Pinpoint the cell where the given text exists, returning its [x, y] midpoint coordinate. 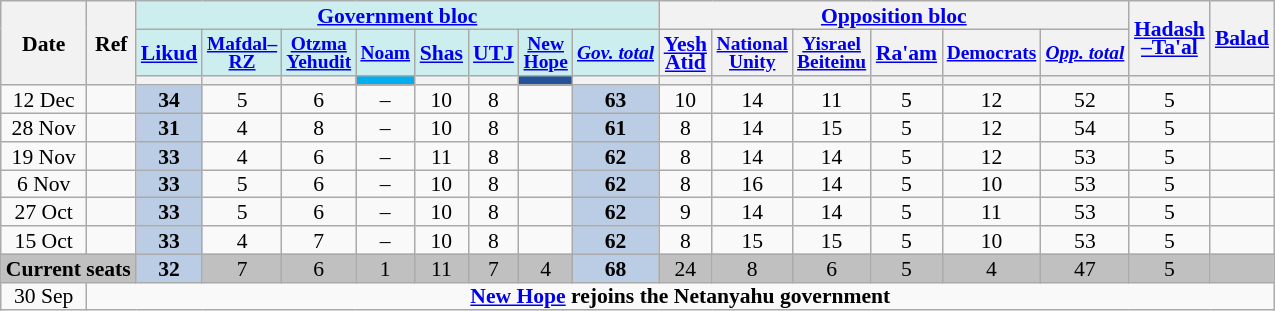
Noam [386, 52]
24 [686, 268]
Government bloc [398, 15]
Current seats [68, 268]
28 Nov [44, 128]
47 [1085, 268]
New Hope rejoins the Netanyahu government [680, 296]
27 Oct [44, 212]
Shas [442, 52]
16 [752, 184]
34 [170, 100]
32 [170, 268]
54 [1085, 128]
68 [615, 268]
19 Nov [44, 156]
Opposition bloc [894, 15]
30 Sep [44, 296]
YeshAtid [686, 52]
Democrats [992, 52]
6 Nov [44, 184]
YisraelBeiteinu [831, 52]
Date [44, 43]
Likud [170, 52]
31 [170, 128]
UTJ [494, 52]
Ref [112, 43]
52 [1085, 100]
Mafdal–RZ [242, 52]
NationalUnity [752, 52]
12 Dec [44, 100]
Ra'am [906, 52]
61 [615, 128]
Balad [1242, 38]
Opp. total [1085, 52]
NewHope [546, 52]
9 [686, 212]
OtzmaYehudit [319, 52]
Hadash–Ta'al [1170, 38]
63 [615, 100]
15 Oct [44, 240]
Gov. total [615, 52]
1 [386, 268]
